Provide the [x, y] coordinate of the cell's center where the given text is located.  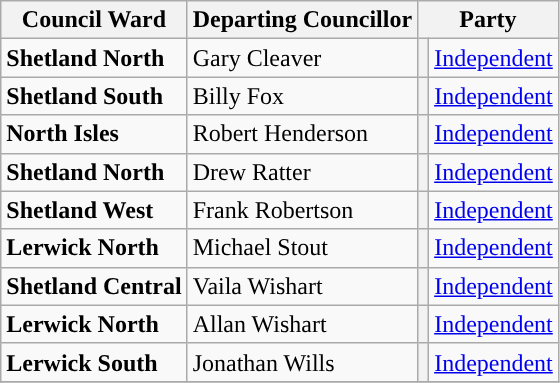
Gary Cleaver [302, 58]
Shetland South [94, 96]
North Isles [94, 134]
Michael Stout [302, 248]
Frank Robertson [302, 210]
Lerwick South [94, 362]
Vaila Wishart [302, 286]
Robert Henderson [302, 134]
Jonathan Wills [302, 362]
Party [488, 20]
Departing Councillor [302, 20]
Council Ward [94, 20]
Shetland West [94, 210]
Shetland Central [94, 286]
Drew Ratter [302, 172]
Billy Fox [302, 96]
Allan Wishart [302, 324]
